Find where the given text appears and provide that cell's center as [X, Y] coordinate. 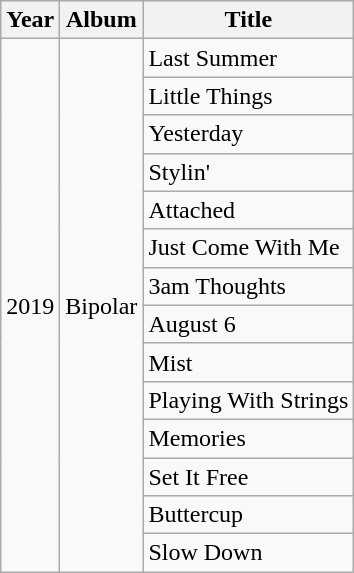
Last Summer [248, 58]
2019 [30, 306]
Just Come With Me [248, 248]
Bipolar [102, 306]
Title [248, 20]
Album [102, 20]
Year [30, 20]
August 6 [248, 324]
Set It Free [248, 477]
Slow Down [248, 553]
Stylin' [248, 172]
Mist [248, 362]
Memories [248, 438]
Yesterday [248, 134]
Attached [248, 210]
Playing With Strings [248, 400]
Buttercup [248, 515]
3am Thoughts [248, 286]
Little Things [248, 96]
